Search for the cell housing the specified text and yield its [X, Y] center coordinate. 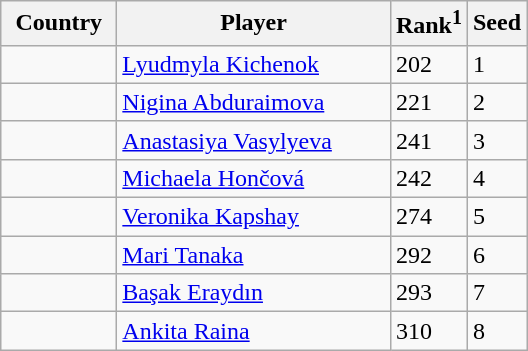
5 [496, 217]
Başak Eraydın [254, 293]
274 [428, 217]
4 [496, 178]
310 [428, 331]
221 [428, 102]
Michaela Hončová [254, 178]
7 [496, 293]
242 [428, 178]
241 [428, 140]
293 [428, 293]
6 [496, 255]
Veronika Kapshay [254, 217]
Ankita Raina [254, 331]
2 [496, 102]
Mari Tanaka [254, 255]
1 [496, 64]
Rank1 [428, 24]
Player [254, 24]
202 [428, 64]
Lyudmyla Kichenok [254, 64]
Country [59, 24]
292 [428, 255]
Nigina Abduraimova [254, 102]
3 [496, 140]
8 [496, 331]
Anastasiya Vasylyeva [254, 140]
Seed [496, 24]
